From the cell containing the given text, extract its center point as (x, y) coordinate. 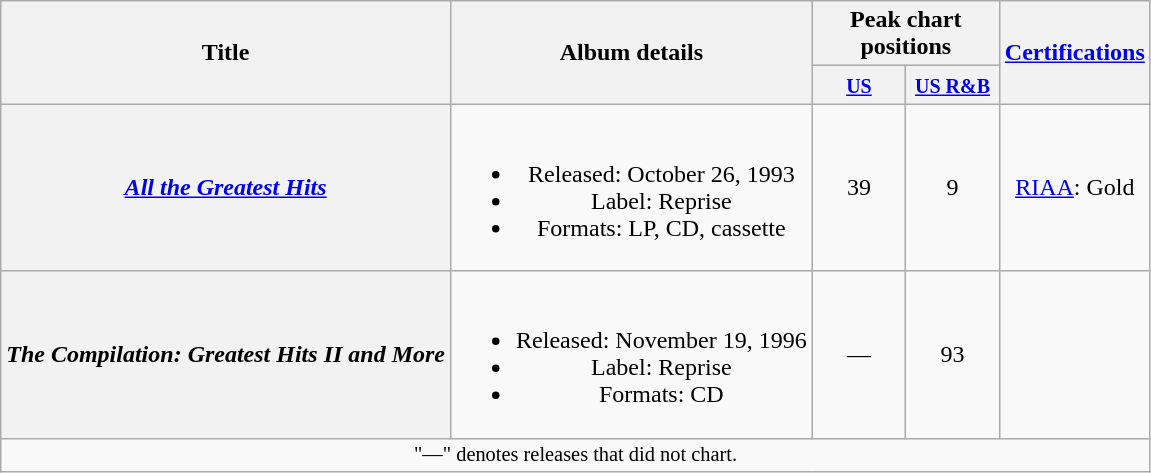
Title (226, 52)
Peak chart positions (906, 34)
The Compilation: Greatest Hits II and More (226, 354)
Certifications (1074, 52)
US R&B (953, 85)
RIAA: Gold (1074, 188)
39 (859, 188)
Released: November 19, 1996Label: RepriseFormats: CD (632, 354)
93 (953, 354)
— (859, 354)
Released: October 26, 1993Label: RepriseFormats: LP, CD, cassette (632, 188)
All the Greatest Hits (226, 188)
"—" denotes releases that did not chart. (576, 455)
Album details (632, 52)
US (859, 85)
9 (953, 188)
